Return [x, y] of the center of cell containing provided text 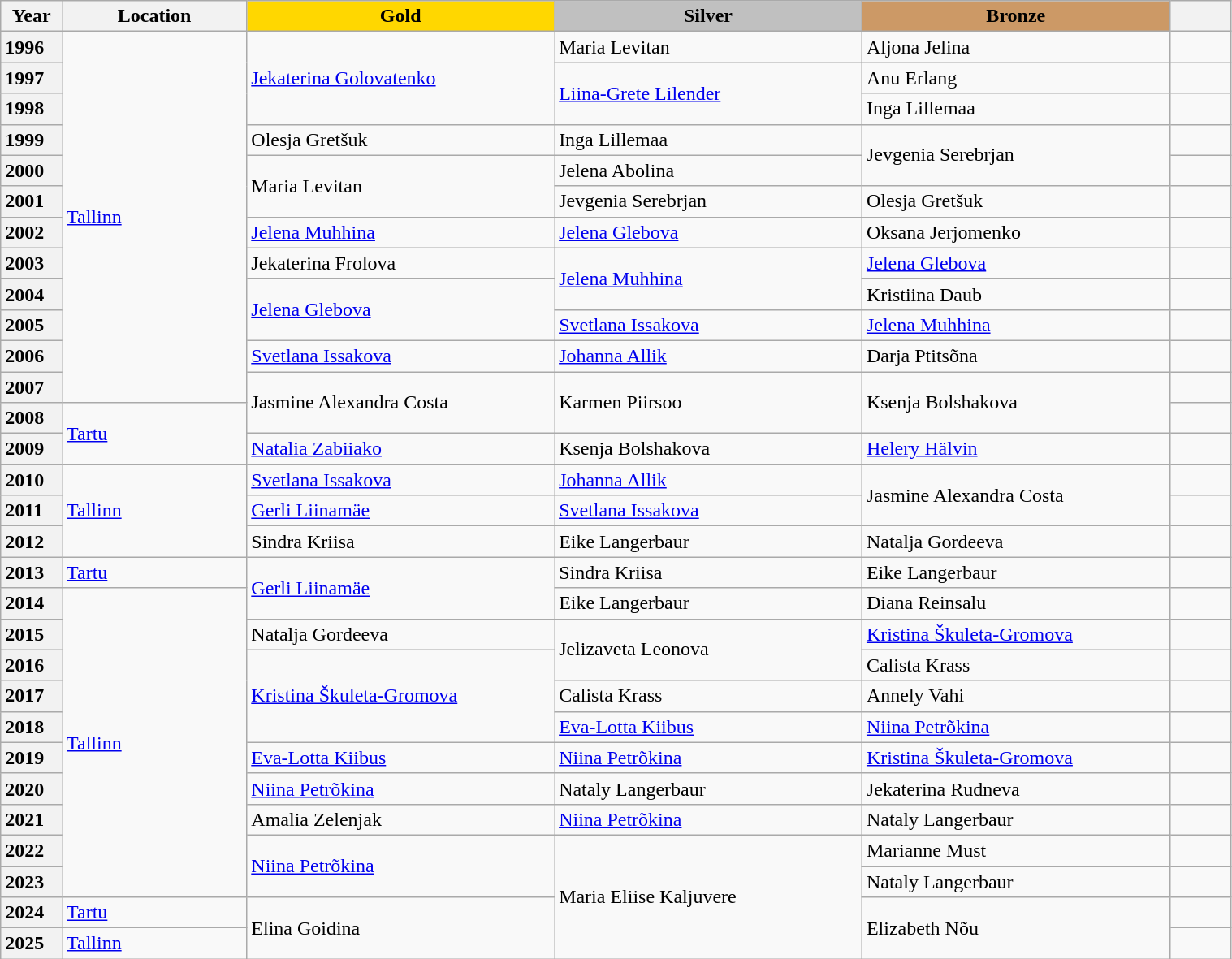
Annely Vahi [1015, 696]
Elizabeth Nõu [1015, 928]
2004 [32, 294]
2014 [32, 603]
2021 [32, 819]
2009 [32, 449]
Diana Reinsalu [1015, 603]
1997 [32, 78]
1998 [32, 109]
Location [154, 16]
Aljona Jelina [1015, 47]
2013 [32, 572]
2016 [32, 665]
2010 [32, 480]
1996 [32, 47]
Marianne Must [1015, 850]
Jelizaveta Leonova [708, 650]
Darja Ptitsõna [1015, 356]
2024 [32, 913]
Natalia Zabiiako [401, 449]
2002 [32, 232]
Kristiina Daub [1015, 294]
Anu Erlang [1015, 78]
Jekaterina Golovatenko [401, 78]
Jelena Abolina [708, 171]
2007 [32, 387]
2008 [32, 418]
2012 [32, 542]
Jekaterina Frolova [401, 263]
2017 [32, 696]
2023 [32, 881]
2001 [32, 201]
Elina Goidina [401, 928]
2022 [32, 850]
2025 [32, 944]
Amalia Zelenjak [401, 819]
2005 [32, 325]
2011 [32, 511]
Liina-Grete Lilender [708, 93]
Helery Hälvin [1015, 449]
2019 [32, 758]
Silver [708, 16]
Bronze [1015, 16]
2000 [32, 171]
Year [32, 16]
2003 [32, 263]
Maria Eliise Kaljuvere [708, 896]
2018 [32, 727]
2020 [32, 788]
1999 [32, 140]
Gold [401, 16]
Oksana Jerjomenko [1015, 232]
Jekaterina Rudneva [1015, 788]
2015 [32, 634]
Karmen Piirsoo [708, 403]
2006 [32, 356]
